Return (x, y) of the center of cell containing provided text 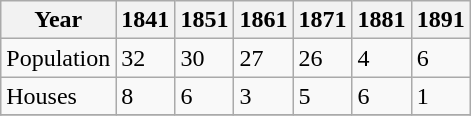
Houses (58, 96)
1841 (146, 20)
8 (146, 96)
32 (146, 58)
1871 (322, 20)
26 (322, 58)
Population (58, 58)
1 (440, 96)
3 (264, 96)
Year (58, 20)
1861 (264, 20)
1891 (440, 20)
5 (322, 96)
1881 (382, 20)
27 (264, 58)
1851 (204, 20)
30 (204, 58)
4 (382, 58)
